Scan for the cell matching the given text and deliver its [x, y] coordinate at center. 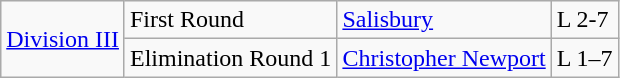
Division III [63, 39]
Christopher Newport [444, 58]
L 1–7 [584, 58]
Elimination Round 1 [230, 58]
Salisbury [444, 20]
L 2-7 [584, 20]
First Round [230, 20]
